Output the [X, Y] coordinate of the center of the cell containing the given text.  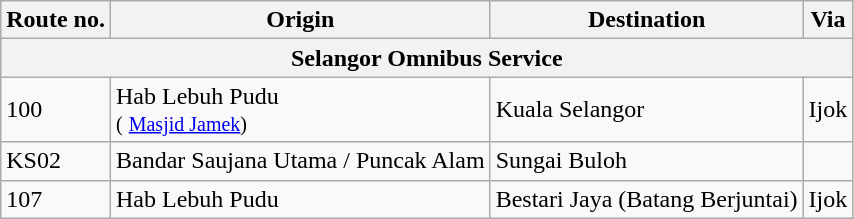
Sungai Buloh [646, 161]
Bestari Jaya (Batang Berjuntai) [646, 199]
107 [56, 199]
Via [828, 20]
Hab Lebuh Pudu( Masjid Jamek) [300, 110]
Bandar Saujana Utama / Puncak Alam [300, 161]
KS02 [56, 161]
Route no. [56, 20]
Kuala Selangor [646, 110]
Hab Lebuh Pudu [300, 199]
Origin [300, 20]
Destination [646, 20]
100 [56, 110]
Selangor Omnibus Service [427, 58]
